Locate the cell with the specified text and output its (X, Y) center coordinate. 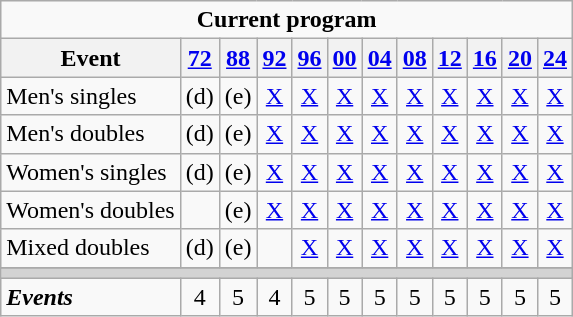
Women's doubles (90, 210)
20 (520, 58)
72 (200, 58)
88 (238, 58)
Men's doubles (90, 134)
Women's singles (90, 172)
00 (344, 58)
Current program (287, 20)
92 (274, 58)
12 (450, 58)
Event (90, 58)
Mixed doubles (90, 248)
Events (90, 297)
04 (380, 58)
Men's singles (90, 96)
08 (414, 58)
16 (484, 58)
24 (554, 58)
96 (310, 58)
